Output the [X, Y] coordinate of the center of the cell containing the given text.  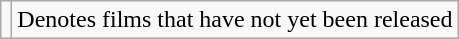
Denotes films that have not yet been released [235, 20]
